Provide the (x, y) coordinate of the cell's center where the given text is located.  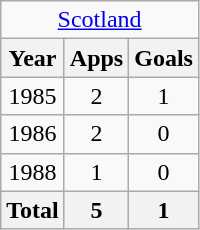
1988 (33, 172)
1985 (33, 96)
Scotland (100, 20)
Apps (96, 58)
Year (33, 58)
1986 (33, 134)
Total (33, 210)
Goals (164, 58)
5 (96, 210)
